Locate the cell with the specified text and output its [x, y] center coordinate. 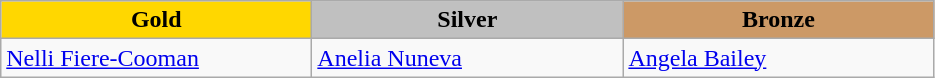
Anelia Nuneva [468, 58]
Silver [468, 20]
Bronze [778, 20]
Angela Bailey [778, 58]
Nelli Fiere-Cooman [156, 58]
Gold [156, 20]
